Provide the [x, y] coordinate of the cell's center where the given text is located.  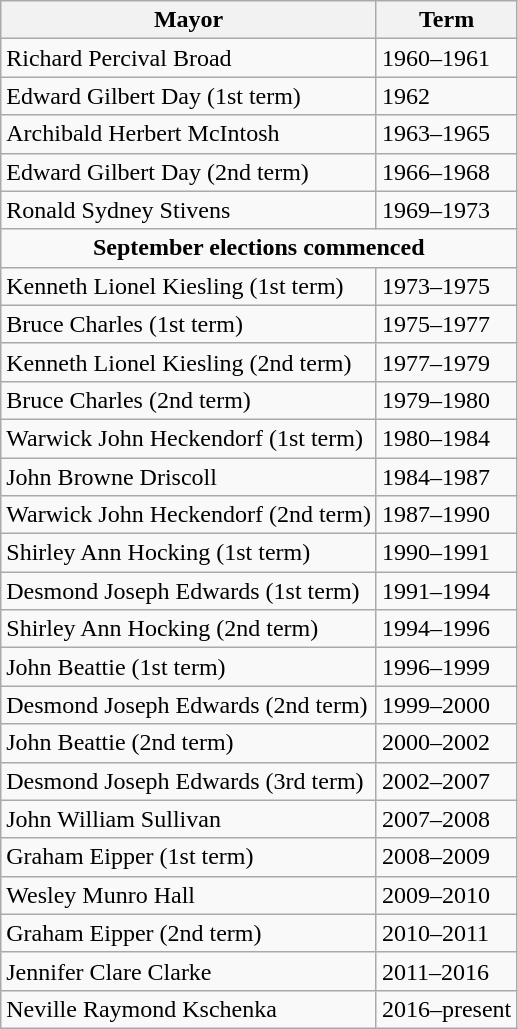
1994–1996 [446, 629]
Desmond Joseph Edwards (2nd term) [189, 705]
Mayor [189, 20]
1979–1980 [446, 400]
Neville Raymond Kschenka [189, 1009]
Desmond Joseph Edwards (3rd term) [189, 781]
1966–1968 [446, 172]
1990–1991 [446, 553]
1973–1975 [446, 286]
2009–2010 [446, 895]
Warwick John Heckendorf (1st term) [189, 438]
Term [446, 20]
1987–1990 [446, 515]
1963–1965 [446, 134]
Bruce Charles (1st term) [189, 324]
Richard Percival Broad [189, 58]
Shirley Ann Hocking (2nd term) [189, 629]
Wesley Munro Hall [189, 895]
Archibald Herbert McIntosh [189, 134]
1991–1994 [446, 591]
2002–2007 [446, 781]
Graham Eipper (2nd term) [189, 933]
1975–1977 [446, 324]
1960–1961 [446, 58]
1980–1984 [446, 438]
Edward Gilbert Day (2nd term) [189, 172]
1984–1987 [446, 477]
2008–2009 [446, 857]
Kenneth Lionel Kiesling (1st term) [189, 286]
Ronald Sydney Stivens [189, 210]
John Browne Driscoll [189, 477]
1999–2000 [446, 705]
Kenneth Lionel Kiesling (2nd term) [189, 362]
Edward Gilbert Day (1st term) [189, 96]
1962 [446, 96]
Jennifer Clare Clarke [189, 971]
1996–1999 [446, 667]
September elections commenced [259, 248]
1969–1973 [446, 210]
2011–2016 [446, 971]
Bruce Charles (2nd term) [189, 400]
John Beattie (1st term) [189, 667]
Shirley Ann Hocking (1st term) [189, 553]
Graham Eipper (1st term) [189, 857]
2010–2011 [446, 933]
2007–2008 [446, 819]
2000–2002 [446, 743]
2016–present [446, 1009]
Warwick John Heckendorf (2nd term) [189, 515]
1977–1979 [446, 362]
John Beattie (2nd term) [189, 743]
Desmond Joseph Edwards (1st term) [189, 591]
John William Sullivan [189, 819]
